Return the [X, Y] coordinate for the center point of the cell that contains the specified text.  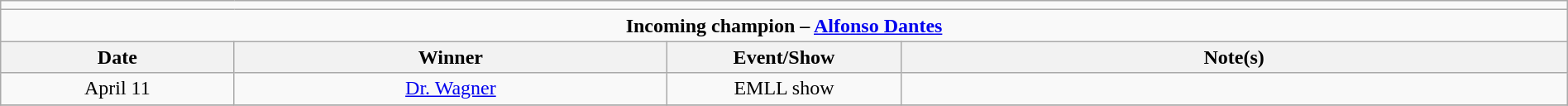
Incoming champion – Alfonso Dantes [784, 26]
Event/Show [784, 57]
Dr. Wagner [451, 89]
EMLL show [784, 89]
Date [117, 57]
Winner [451, 57]
April 11 [117, 89]
Note(s) [1234, 57]
